Pinpoint the cell where the given text exists, returning its [x, y] midpoint coordinate. 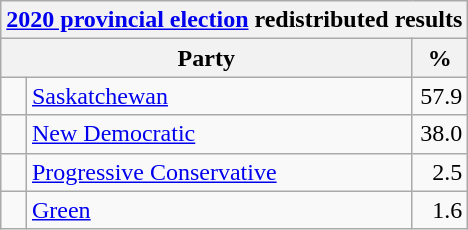
Party [206, 58]
Progressive Conservative [218, 172]
Saskatchewan [218, 96]
57.9 [440, 96]
Green [218, 210]
2.5 [440, 172]
2020 provincial election redistributed results [234, 20]
38.0 [440, 134]
New Democratic [218, 134]
% [440, 58]
1.6 [440, 210]
